Output the (X, Y) coordinate of the center of the cell containing the given text.  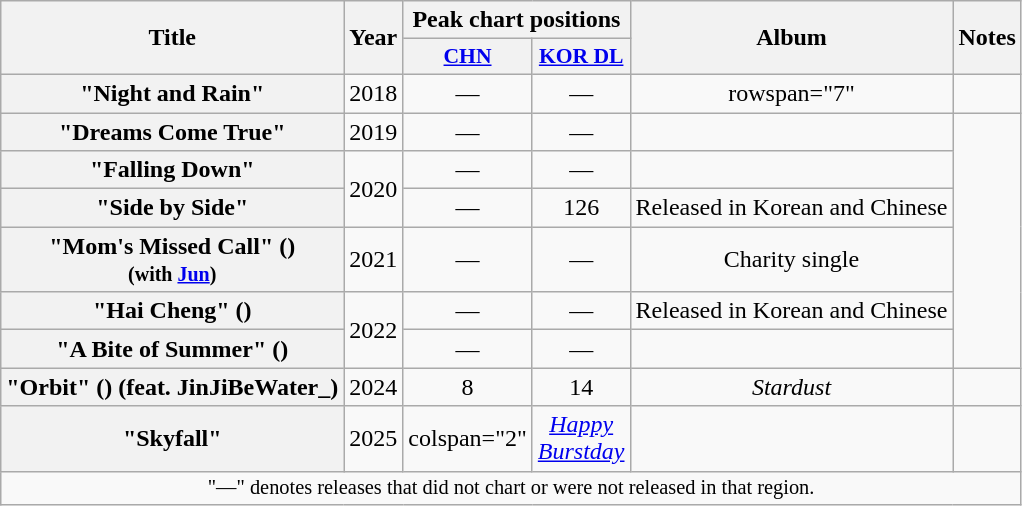
"Skyfall" (172, 438)
Year (374, 38)
Charity single (792, 260)
8 (468, 387)
"Side by Side" (172, 208)
"Night and Rain" (172, 93)
Stardust (792, 387)
Album (792, 38)
Title (172, 38)
"Dreams Come True" (172, 131)
Happy Burstday (581, 438)
2018 (374, 93)
14 (581, 387)
2024 (374, 387)
2020 (374, 189)
"Orbit" () (feat. JinJiBeWater_) (172, 387)
2025 (374, 438)
"A Bite of Summer" () (172, 349)
2021 (374, 260)
2019 (374, 131)
126 (581, 208)
rowspan="7" (792, 93)
Peak chart positions (516, 20)
colspan="2" (468, 438)
"Falling Down" (172, 170)
Notes (987, 38)
KOR DL (581, 57)
CHN (468, 57)
"—" denotes releases that did not chart or were not released in that region. (512, 488)
"Hai Cheng" () (172, 311)
2022 (374, 330)
"Mom's Missed Call" ()(with Jun) (172, 260)
